Provide the (x, y) coordinate of the cell's center where the given text is located.  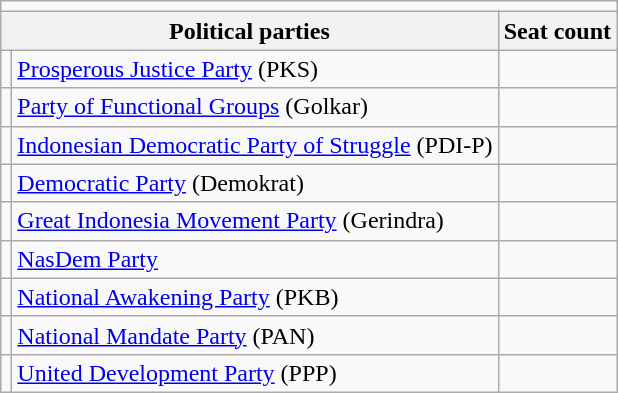
Great Indonesia Movement Party (Gerindra) (255, 221)
NasDem Party (255, 259)
United Development Party (PPP) (255, 373)
Indonesian Democratic Party of Struggle (PDI-P) (255, 145)
Democratic Party (Demokrat) (255, 183)
Party of Functional Groups (Golkar) (255, 107)
National Mandate Party (PAN) (255, 335)
Political parties (250, 31)
National Awakening Party (PKB) (255, 297)
Prosperous Justice Party (PKS) (255, 69)
Seat count (557, 31)
